Provide the (X, Y) coordinate of the cell's center where the given text is located.  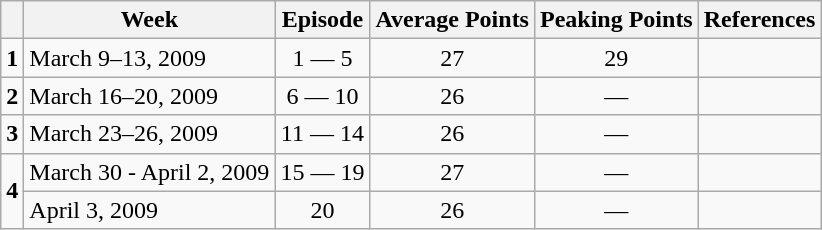
April 3, 2009 (150, 210)
March 30 - April 2, 2009 (150, 172)
March 9–13, 2009 (150, 58)
20 (322, 210)
References (760, 20)
1 (12, 58)
2 (12, 96)
Week (150, 20)
3 (12, 134)
1 — 5 (322, 58)
March 23–26, 2009 (150, 134)
Peaking Points (616, 20)
15 — 19 (322, 172)
6 — 10 (322, 96)
11 — 14 (322, 134)
29 (616, 58)
4 (12, 191)
Episode (322, 20)
March 16–20, 2009 (150, 96)
Average Points (452, 20)
